Return the [x, y] coordinate for the center point of the cell that contains the specified text.  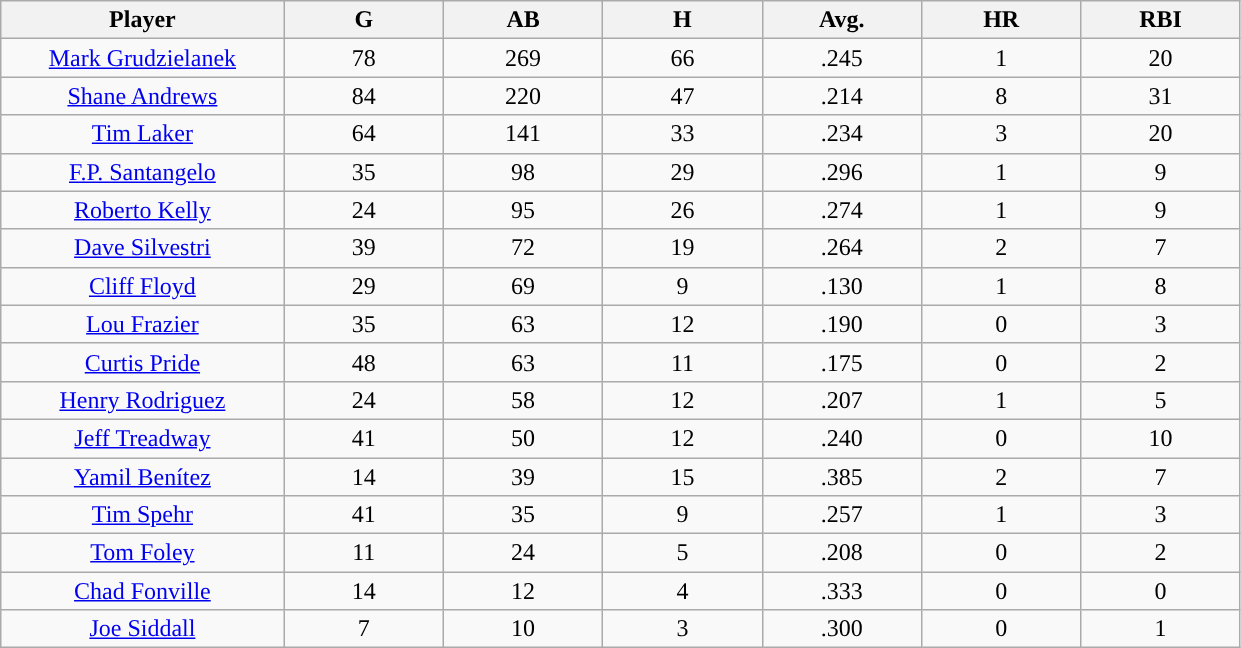
47 [682, 96]
64 [364, 134]
4 [682, 591]
95 [522, 210]
Tim Spehr [142, 515]
Tim Laker [142, 134]
Mark Grudzielanek [142, 58]
F.P. Santangelo [142, 172]
31 [1160, 96]
Dave Silvestri [142, 248]
50 [522, 438]
AB [522, 20]
Yamil Benítez [142, 477]
.245 [842, 58]
.175 [842, 362]
.300 [842, 629]
G [364, 20]
.257 [842, 515]
RBI [1160, 20]
.208 [842, 553]
141 [522, 134]
98 [522, 172]
.333 [842, 591]
72 [522, 248]
Henry Rodriguez [142, 400]
Shane Andrews [142, 96]
.240 [842, 438]
Jeff Treadway [142, 438]
.130 [842, 286]
19 [682, 248]
Chad Fonville [142, 591]
Player [142, 20]
26 [682, 210]
58 [522, 400]
84 [364, 96]
66 [682, 58]
15 [682, 477]
Curtis Pride [142, 362]
69 [522, 286]
78 [364, 58]
220 [522, 96]
Tom Foley [142, 553]
Roberto Kelly [142, 210]
.207 [842, 400]
H [682, 20]
269 [522, 58]
Avg. [842, 20]
Lou Frazier [142, 324]
.190 [842, 324]
Joe Siddall [142, 629]
.296 [842, 172]
.214 [842, 96]
.385 [842, 477]
33 [682, 134]
Cliff Floyd [142, 286]
HR [1000, 20]
.264 [842, 248]
.234 [842, 134]
.274 [842, 210]
48 [364, 362]
